Scan for the cell matching the given text and deliver its [X, Y] coordinate at center. 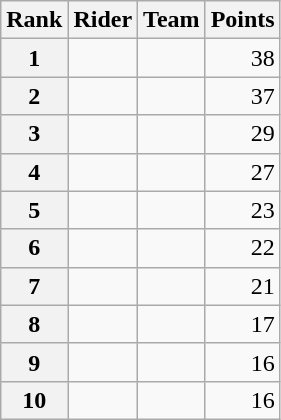
5 [34, 210]
9 [34, 362]
3 [34, 134]
22 [242, 248]
2 [34, 96]
29 [242, 134]
6 [34, 248]
4 [34, 172]
Rank [34, 20]
21 [242, 286]
17 [242, 324]
38 [242, 58]
37 [242, 96]
Points [242, 20]
23 [242, 210]
Team [172, 20]
27 [242, 172]
8 [34, 324]
7 [34, 286]
10 [34, 400]
Rider [103, 20]
1 [34, 58]
